Capture the cell that displays the provided text and extract its (x, y) central coordinate. 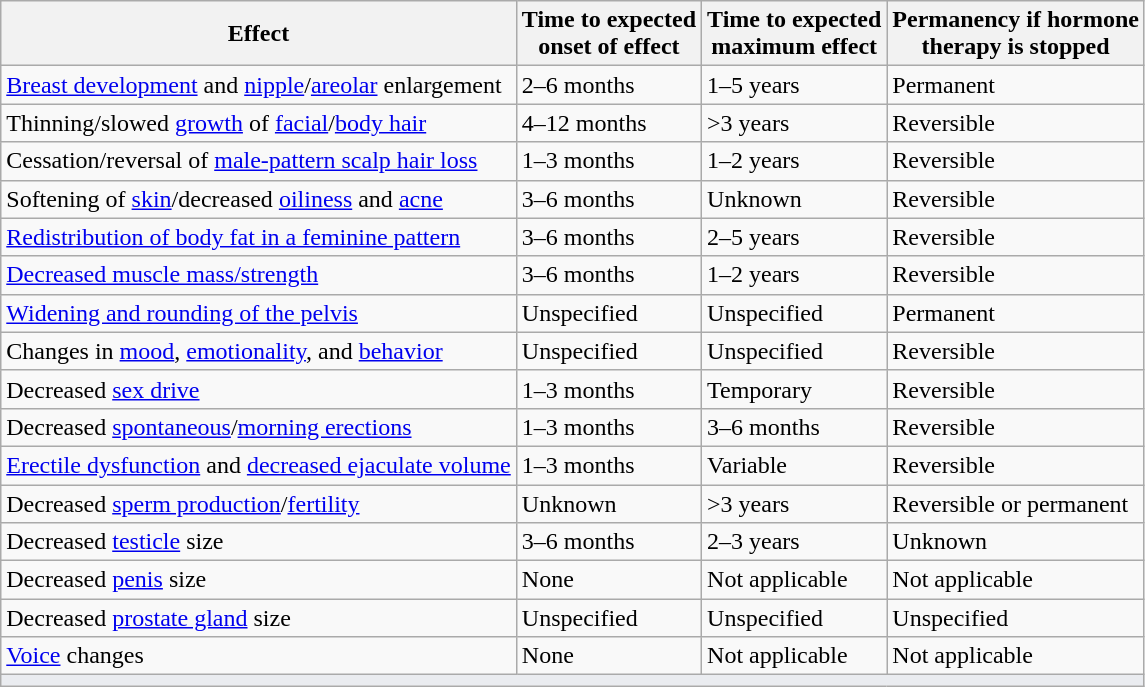
Permanency if hormonetherapy is stopped (1016, 34)
2–5 years (794, 237)
Effect (259, 34)
1–5 years (794, 85)
Temporary (794, 389)
Widening and rounding of the pelvis (259, 313)
Decreased spontaneous/morning erections (259, 427)
2–3 years (794, 542)
Decreased muscle mass/strength (259, 275)
Decreased sex drive (259, 389)
Time to expectedmaximum effect (794, 34)
Softening of skin/decreased oiliness and acne (259, 199)
Reversible or permanent (1016, 503)
Variable (794, 465)
Cessation/reversal of male-pattern scalp hair loss (259, 161)
Erectile dysfunction and decreased ejaculate volume (259, 465)
Voice changes (259, 656)
Changes in mood, emotionality, and behavior (259, 351)
Decreased prostate gland size (259, 618)
Breast development and nipple/areolar enlargement (259, 85)
Decreased testicle size (259, 542)
Time to expectedonset of effect (608, 34)
2–6 months (608, 85)
Redistribution of body fat in a feminine pattern (259, 237)
Decreased sperm production/fertility (259, 503)
Thinning/slowed growth of facial/body hair (259, 123)
Decreased penis size (259, 580)
4–12 months (608, 123)
